Extract the [X, Y] coordinate from the center of the cell holding the provided text.  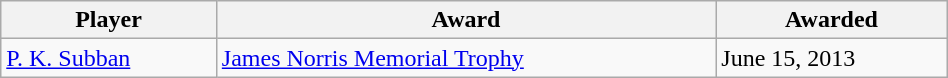
P. K. Subban [109, 58]
James Norris Memorial Trophy [466, 58]
Award [466, 20]
June 15, 2013 [832, 58]
Player [109, 20]
Awarded [832, 20]
